Capture the cell that displays the provided text and extract its (X, Y) central coordinate. 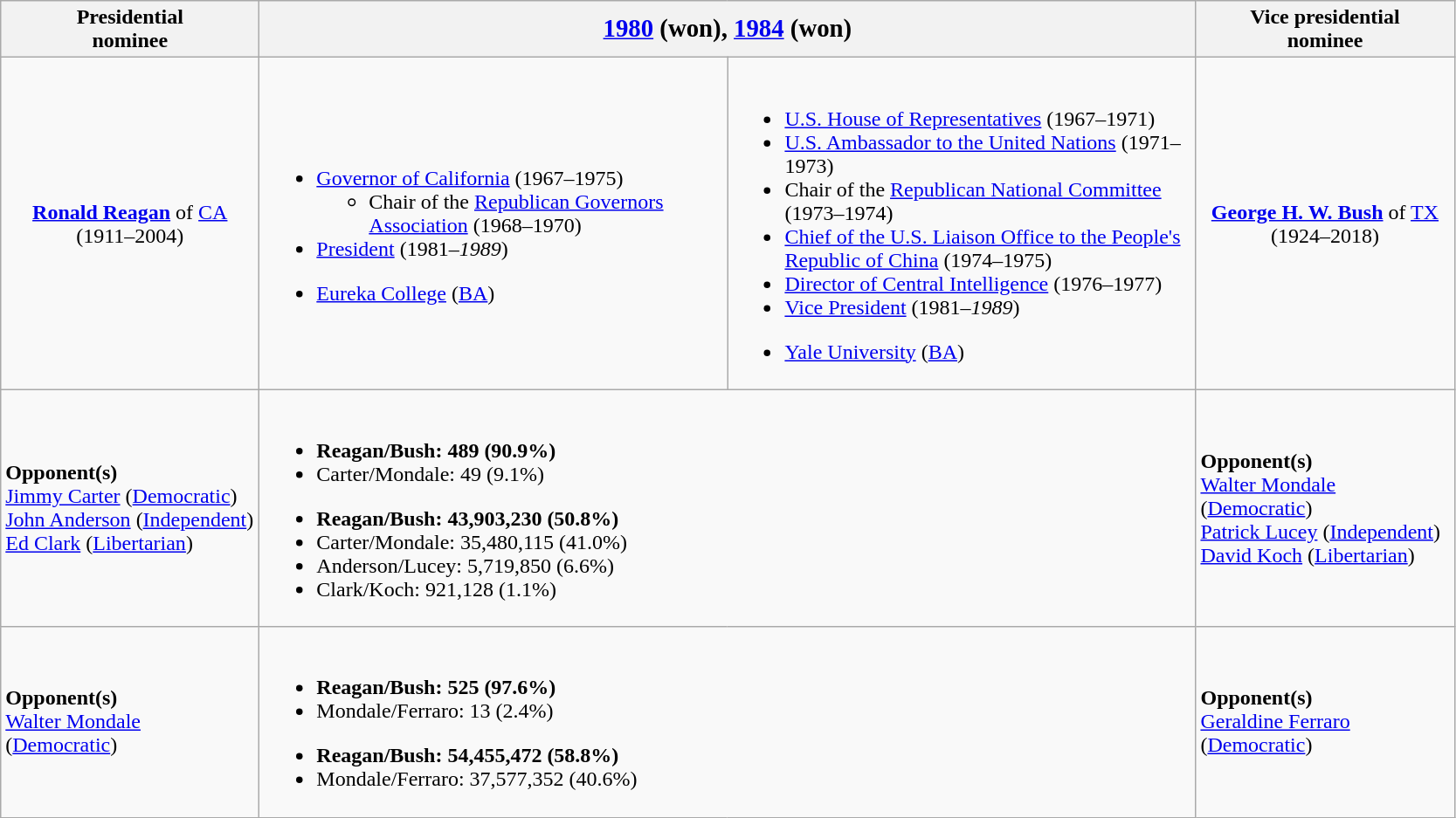
Opponent(s)Geraldine Ferraro (Democratic) (1325, 722)
Ronald Reagan of CA(1911–2004) (130, 223)
George H. W. Bush of TX(1924–2018) (1325, 223)
Opponent(s)Walter Mondale (Democratic) (130, 722)
Opponent(s)Jimmy Carter (Democratic)John Anderson (Independent)Ed Clark (Libertarian) (130, 508)
1980 (won), 1984 (won) (728, 30)
Presidentialnominee (130, 30)
Vice presidentialnominee (1325, 30)
Reagan/Bush: 525 (97.6%)Mondale/Ferraro: 13 (2.4%)Reagan/Bush: 54,455,472 (58.8%)Mondale/Ferraro: 37,577,352 (40.6%) (728, 722)
Opponent(s)Walter Mondale (Democratic)Patrick Lucey (Independent)David Koch (Libertarian) (1325, 508)
Governor of California (1967–1975)Chair of the Republican Governors Association (1968–1970)President (1981–1989)Eureka College (BA) (493, 223)
